Find where the given text appears and provide that cell's center as (X, Y) coordinate. 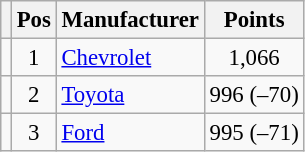
Toyota (130, 95)
1 (34, 58)
996 (–70) (254, 95)
1,066 (254, 58)
995 (–71) (254, 133)
3 (34, 133)
2 (34, 95)
Points (254, 20)
Manufacturer (130, 20)
Pos (34, 20)
Ford (130, 133)
Chevrolet (130, 58)
